Search for the cell housing the specified text and yield its (x, y) center coordinate. 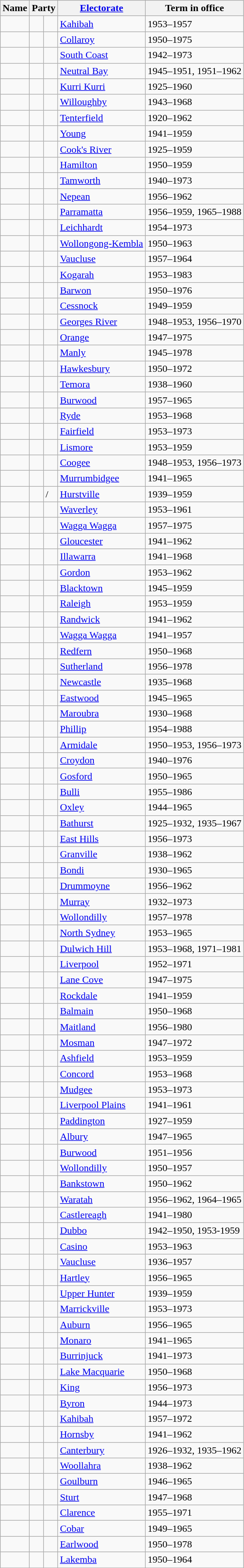
1925–1959 (194, 149)
Mosman (101, 1043)
Byron (101, 1403)
1950–1978 (194, 1544)
Paddington (101, 1121)
Albury (101, 1136)
Lane Cove (101, 980)
1920–1962 (194, 118)
1955–1971 (194, 1513)
Barwon (101, 290)
Croydon (101, 761)
Hartley (101, 1278)
Lake Macquarie (101, 1372)
Sutherland (101, 666)
1950–1962 (194, 1183)
Rockdale (101, 996)
Young (101, 133)
1943–1968 (194, 102)
1957–1965 (194, 400)
1951–1956 (194, 1152)
1942–1973 (194, 55)
Gloucester (101, 541)
1953–1962 (194, 572)
1957–1964 (194, 259)
1950–1964 (194, 1560)
1927–1959 (194, 1121)
1945–1959 (194, 588)
Mudgee (101, 1090)
1945–1978 (194, 353)
1941–1961 (194, 1105)
Drummoyne (101, 886)
Upper Hunter (101, 1293)
Murray (101, 901)
Wollongong-Kembla (101, 243)
1950–1965 (194, 776)
1953–1968, 1971–1981 (194, 948)
Ryde (101, 415)
1932–1973 (194, 901)
Cobar (101, 1528)
Burrinjuck (101, 1356)
Sturt (101, 1497)
Hamilton (101, 165)
Gordon (101, 572)
Casino (101, 1246)
Bankstown (101, 1183)
1941–1957 (194, 635)
1956–1978 (194, 666)
King (101, 1387)
1950–1959 (194, 165)
1947–1965 (194, 1136)
Maitland (101, 1027)
Nepean (101, 196)
1941–1968 (194, 557)
Balmain (101, 1011)
Oxley (101, 807)
1950–1975 (194, 40)
Auburn (101, 1325)
Dulwich Hill (101, 948)
Fairfield (101, 431)
1947–1968 (194, 1497)
Parramatta (101, 212)
Coogee (101, 463)
Cook's River (101, 149)
Orange (101, 337)
1926–1932, 1935–1962 (194, 1450)
1930–1965 (194, 870)
Hurstville (101, 494)
North Sydney (101, 933)
Tenterfield (101, 118)
Temora (101, 384)
1954–1973 (194, 228)
Murrumbidgee (101, 478)
Granville (101, 854)
1949–1959 (194, 306)
1950–1976 (194, 290)
Willoughby (101, 102)
Name (15, 8)
1930–1968 (194, 714)
1950–1963 (194, 243)
Manly (101, 353)
Goulburn (101, 1482)
Phillip (101, 729)
Kurri Kurri (101, 86)
Dubbo (101, 1231)
Canterbury (101, 1450)
Earlwood (101, 1544)
South Coast (101, 55)
Armidale (101, 745)
1952–1971 (194, 964)
1945–1951, 1951–1962 (194, 71)
1953–1957 (194, 24)
Neutral Bay (101, 71)
1950–1957 (194, 1168)
Blacktown (101, 588)
1935–1968 (194, 682)
/ (50, 494)
Term in office (194, 8)
1954–1988 (194, 729)
Eastwood (101, 698)
1957–1975 (194, 525)
Lismore (101, 447)
Liverpool (101, 964)
1948–1953, 1956–1973 (194, 463)
Gosford (101, 776)
1946–1965 (194, 1482)
Liverpool Plains (101, 1105)
1942–1950, 1953-1959 (194, 1231)
Waratah (101, 1199)
Collaroy (101, 40)
Lakemba (101, 1560)
Hawkesbury (101, 369)
1944–1973 (194, 1403)
1953–1965 (194, 933)
Monaro (101, 1340)
1953–1961 (194, 510)
1957–1978 (194, 917)
Newcastle (101, 682)
Tamworth (101, 180)
East Hills (101, 839)
Raleigh (101, 604)
1940–1976 (194, 761)
1950–1953, 1956–1973 (194, 745)
1949–1965 (194, 1528)
1947–1972 (194, 1043)
Party (44, 8)
1956–1959, 1965–1988 (194, 212)
Electorate (101, 8)
Ashfield (101, 1058)
1938–1960 (194, 384)
1953–1983 (194, 275)
Illawarra (101, 557)
1941–1980 (194, 1215)
Bondi (101, 870)
Cessnock (101, 306)
1940–1973 (194, 180)
Randwick (101, 619)
Hornsby (101, 1434)
1950–1972 (194, 369)
1925–1960 (194, 86)
Leichhardt (101, 228)
Marrickville (101, 1309)
1944–1965 (194, 807)
1948–1953, 1956–1970 (194, 322)
Woollahra (101, 1466)
Bathurst (101, 823)
Kogarah (101, 275)
Redfern (101, 651)
Castlereagh (101, 1215)
1945–1965 (194, 698)
Clarence (101, 1513)
1953–1963 (194, 1246)
Concord (101, 1074)
Bulli (101, 792)
1956–1962, 1964–1965 (194, 1199)
1957–1972 (194, 1419)
1925–1932, 1935–1967 (194, 823)
Maroubra (101, 714)
1941–1973 (194, 1356)
Waverley (101, 510)
Georges River (101, 322)
1955–1986 (194, 792)
1936–1957 (194, 1262)
1956–1980 (194, 1027)
